Identify which cell holds the provided text, then report its (X, Y) central coordinate. 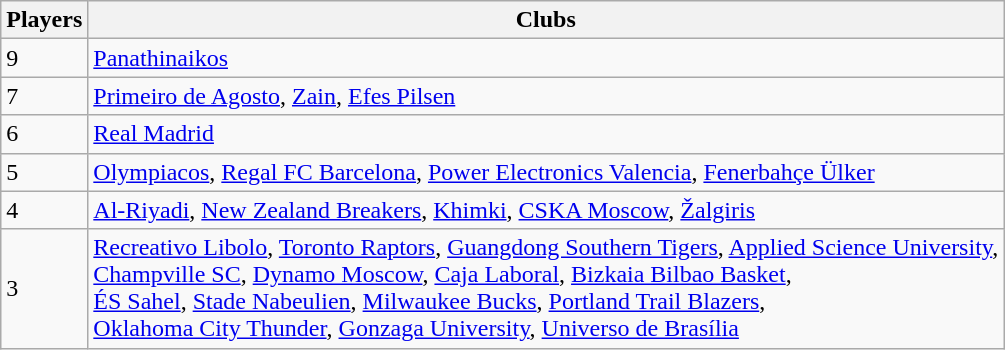
4 (44, 210)
Al-Riyadi, New Zealand Breakers, Khimki, CSKA Moscow, Žalgiris (546, 210)
7 (44, 96)
Players (44, 20)
Olympiacos, Regal FC Barcelona, Power Electronics Valencia, Fenerbahçe Ülker (546, 172)
Real Madrid (546, 134)
3 (44, 288)
Primeiro de Agosto, Zain, Efes Pilsen (546, 96)
9 (44, 58)
6 (44, 134)
Panathinaikos (546, 58)
Clubs (546, 20)
5 (44, 172)
